Detect which cell encompasses the target text, then output its [x, y] center coordinate. 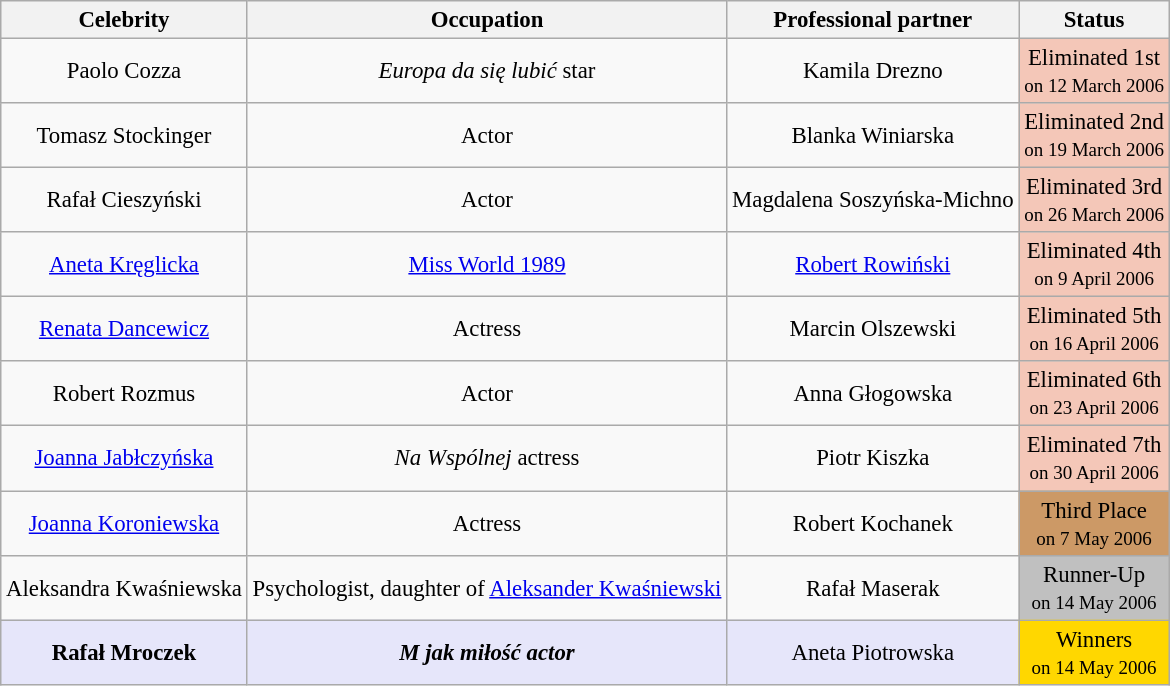
Third Placeon 7 May 2006 [1094, 522]
Status [1094, 20]
Rafał Mroczek [124, 652]
Rafał Cieszyński [124, 200]
Kamila Drezno [873, 70]
Winnerson 14 May 2006 [1094, 652]
Blanka Winiarska [873, 136]
M jak miłość actor [486, 652]
Eliminated 4thon 9 April 2006 [1094, 264]
Na Wspólnej actress [486, 458]
Eliminated 1ston 12 March 2006 [1094, 70]
Joanna Koroniewska [124, 522]
Tomasz Stockinger [124, 136]
Paolo Cozza [124, 70]
Eliminated 3rdon 26 March 2006 [1094, 200]
Joanna Jabłczyńska [124, 458]
Eliminated 2ndon 19 March 2006 [1094, 136]
Robert Rozmus [124, 394]
Eliminated 7thon 30 April 2006 [1094, 458]
Renata Dancewicz [124, 330]
Aneta Kręglicka [124, 264]
Rafał Maserak [873, 588]
Piotr Kiszka [873, 458]
Anna Głogowska [873, 394]
Aneta Piotrowska [873, 652]
Occupation [486, 20]
Aleksandra Kwaśniewska [124, 588]
Runner-Upon 14 May 2006 [1094, 588]
Psychologist, daughter of Aleksander Kwaśniewski [486, 588]
Celebrity [124, 20]
Miss World 1989 [486, 264]
Eliminated 5thon 16 April 2006 [1094, 330]
Europa da się lubić star [486, 70]
Robert Rowiński [873, 264]
Magdalena Soszyńska-Michno [873, 200]
Robert Kochanek [873, 522]
Eliminated 6thon 23 April 2006 [1094, 394]
Marcin Olszewski [873, 330]
Professional partner [873, 20]
